Return the [x, y] coordinate for the center point of the cell that contains the specified text.  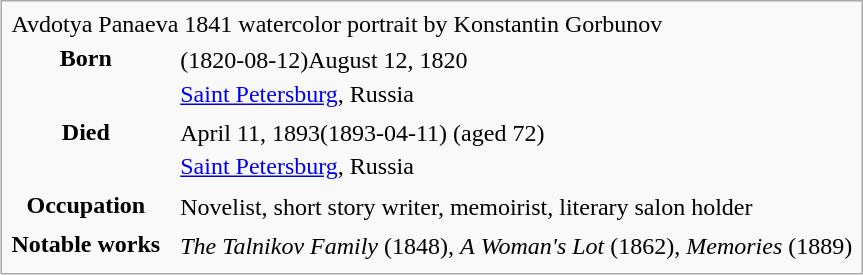
Avdotya Panaeva 1841 watercolor portrait by Konstantin Gorbunov [432, 24]
Notable works [93, 246]
(1820-08-12)August 12, 1820Saint Petersburg, Russia [516, 77]
Novelist, short story writer, memoirist, literary salon holder [516, 208]
The Talnikov Family (1848), A Woman's Lot (1862), Memories (1889) [516, 246]
April 11, 1893(1893-04-11) (aged 72)Saint Petersburg, Russia [516, 150]
Occupation [93, 208]
Born [93, 77]
Died [93, 150]
